Output the (X, Y) coordinate of the center of the cell containing the given text.  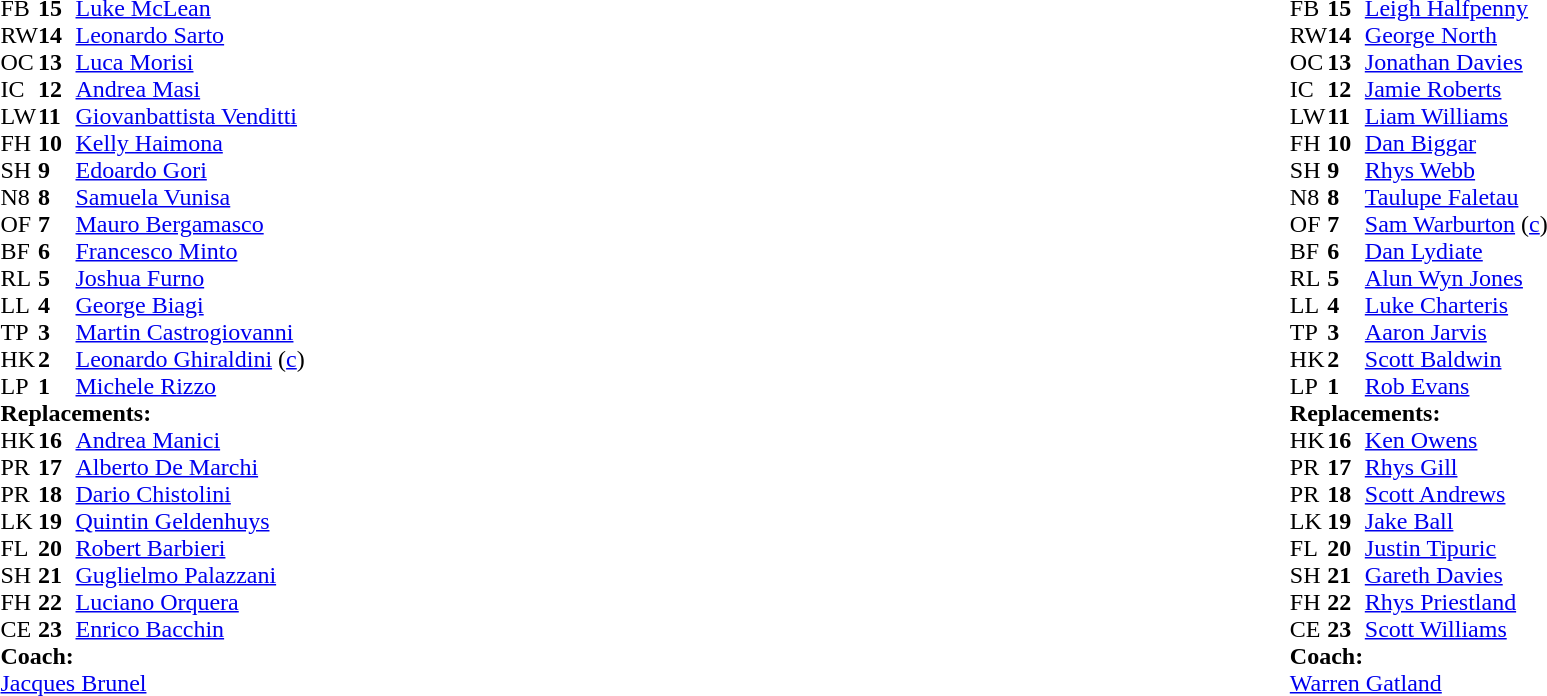
Mauro Bergamasco (190, 224)
Andrea Manici (190, 440)
Edoardo Gori (190, 170)
Francesco Minto (190, 252)
Leonardo Ghiraldini (c) (190, 360)
Enrico Bacchin (190, 630)
Andrea Masi (190, 90)
Dario Chistolini (190, 494)
Luca Morisi (190, 62)
Leonardo Sarto (190, 36)
Samuela Vunisa (190, 198)
George Biagi (190, 306)
Alberto De Marchi (190, 468)
Robert Barbieri (190, 548)
Coach: (152, 656)
Quintin Geldenhuys (190, 522)
Luciano Orquera (190, 602)
Guglielmo Palazzani (190, 576)
Joshua Furno (190, 278)
Kelly Haimona (190, 144)
Giovanbattista Venditti (190, 116)
Martin Castrogiovanni (190, 332)
Replacements: (152, 414)
Michele Rizzo (190, 386)
